Identify which cell holds the provided text, then report its [x, y] central coordinate. 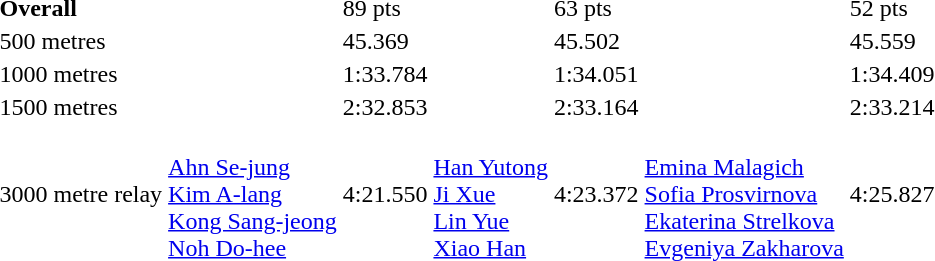
45.369 [385, 41]
2:32.853 [385, 107]
2:33.164 [596, 107]
45.502 [596, 41]
1:34.051 [596, 74]
1:33.784 [385, 74]
